Provide the [X, Y] coordinate of the cell's center where the given text is located.  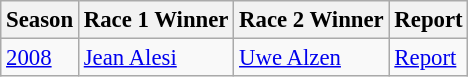
Race 1 Winner [156, 20]
Uwe Alzen [312, 58]
Season [40, 20]
Jean Alesi [156, 58]
2008 [40, 58]
Race 2 Winner [312, 20]
